From the cell containing the given text, extract its center point as (x, y) coordinate. 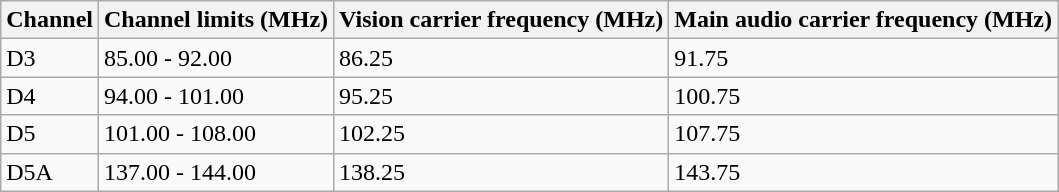
D5A (50, 172)
D5 (50, 134)
85.00 - 92.00 (216, 58)
Vision carrier frequency (MHz) (502, 20)
91.75 (864, 58)
95.25 (502, 96)
143.75 (864, 172)
Channel limits (MHz) (216, 20)
101.00 - 108.00 (216, 134)
D4 (50, 96)
D3 (50, 58)
Main audio carrier frequency (MHz) (864, 20)
100.75 (864, 96)
107.75 (864, 134)
102.25 (502, 134)
86.25 (502, 58)
138.25 (502, 172)
94.00 - 101.00 (216, 96)
Channel (50, 20)
137.00 - 144.00 (216, 172)
